Find where the given text appears and provide that cell's center as [x, y] coordinate. 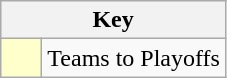
Key [114, 20]
Teams to Playoffs [134, 58]
